Extract the (X, Y) coordinate from the center of the cell holding the provided text.  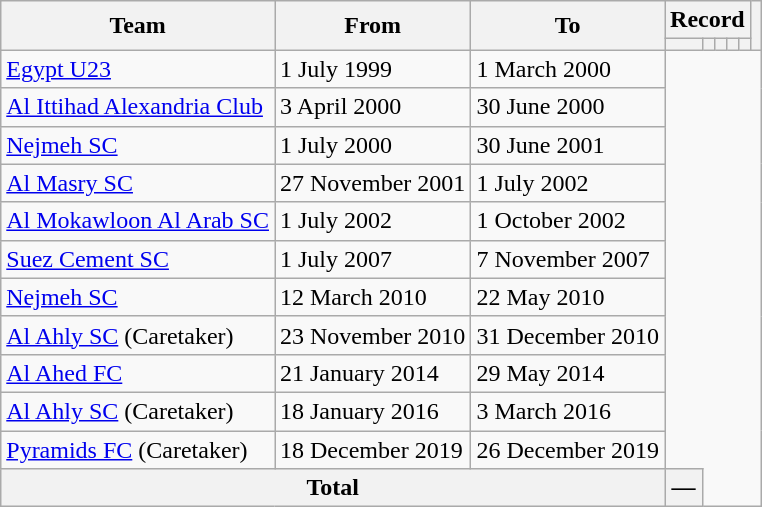
Total (333, 488)
To (568, 26)
31 December 2010 (568, 335)
1 July 1999 (372, 69)
Egypt U23 (138, 69)
Al Ittihad Alexandria Club (138, 107)
18 January 2016 (372, 411)
Suez Cement SC (138, 259)
26 December 2019 (568, 449)
Al Masry SC (138, 183)
18 December 2019 (372, 449)
1 March 2000 (568, 69)
23 November 2010 (372, 335)
— (684, 488)
29 May 2014 (568, 373)
Record (708, 20)
3 April 2000 (372, 107)
1 July 2007 (372, 259)
21 January 2014 (372, 373)
3 March 2016 (568, 411)
From (372, 26)
7 November 2007 (568, 259)
Al Ahed FC (138, 373)
1 October 2002 (568, 221)
30 June 2001 (568, 145)
30 June 2000 (568, 107)
27 November 2001 (372, 183)
Pyramids FC (Caretaker) (138, 449)
1 July 2000 (372, 145)
12 March 2010 (372, 297)
Team (138, 26)
Al Mokawloon Al Arab SC (138, 221)
22 May 2010 (568, 297)
